Search for the cell housing the specified text and yield its [X, Y] center coordinate. 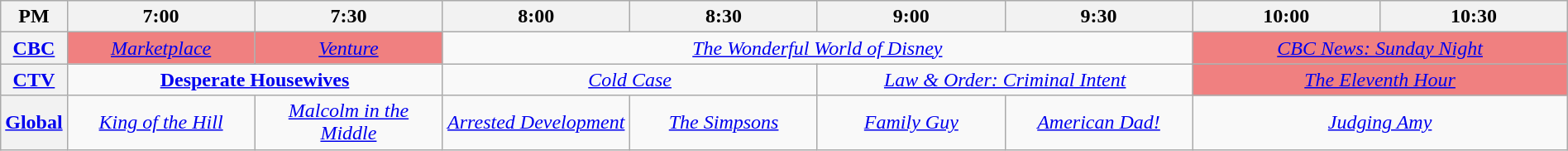
Judging Amy [1379, 123]
Marketplace [160, 48]
8:30 [724, 17]
8:00 [536, 17]
10:30 [1474, 17]
Venture [349, 48]
The Eleventh Hour [1379, 80]
The Simpsons [724, 123]
CBC News: Sunday Night [1379, 48]
7:00 [160, 17]
The Wonderful World of Disney [817, 48]
10:00 [1287, 17]
Arrested Development [536, 123]
9:30 [1098, 17]
Malcolm in the Middle [349, 123]
American Dad! [1098, 123]
7:30 [349, 17]
CTV [34, 80]
King of the Hill [160, 123]
Family Guy [911, 123]
Cold Case [630, 80]
PM [34, 17]
Desperate Housewives [255, 80]
Law & Order: Criminal Intent [1004, 80]
CBC [34, 48]
Global [34, 123]
9:00 [911, 17]
